Extract the [x, y] coordinate from the center of the cell holding the provided text.  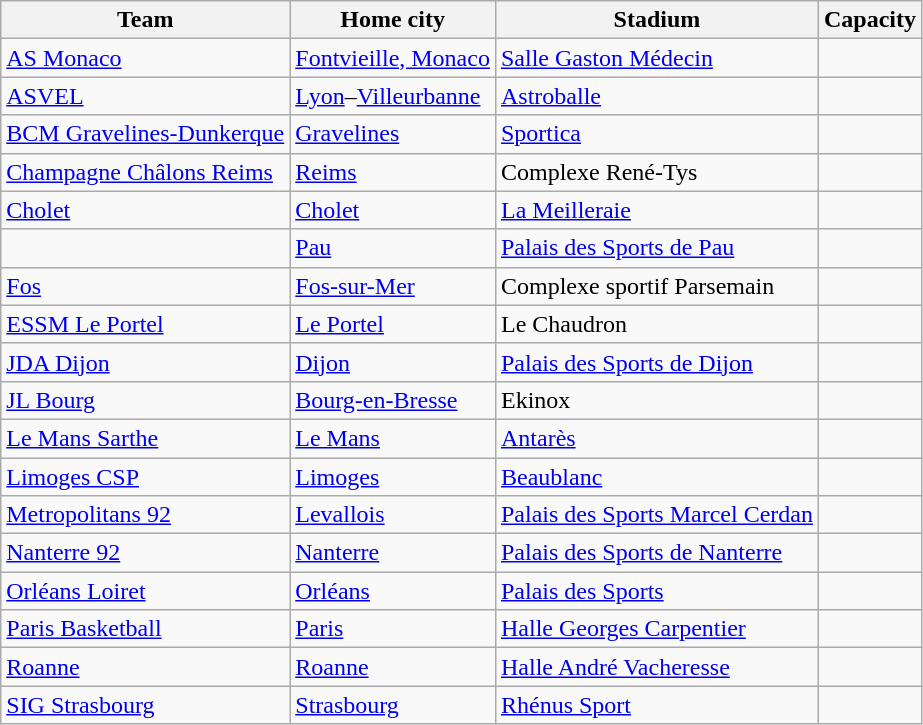
Beaublanc [656, 477]
Fos-sur-Mer [393, 286]
Nanterre [393, 553]
Orléans Loiret [146, 591]
Palais des Sports de Nanterre [656, 553]
Levallois [393, 515]
Rhénus Sport [656, 705]
Palais des Sports Marcel Cerdan [656, 515]
Astroballe [656, 96]
Ekinox [656, 400]
Nanterre 92 [146, 553]
Bourg-en-Bresse [393, 400]
Le Mans Sarthe [146, 438]
La Meilleraie [656, 210]
Palais des Sports [656, 591]
Sportica [656, 134]
Pau [393, 248]
ASVEL [146, 96]
Halle Georges Carpentier [656, 629]
Paris Basketball [146, 629]
JL Bourg [146, 400]
Le Portel [393, 324]
Home city [393, 20]
ESSM Le Portel [146, 324]
SIG Strasbourg [146, 705]
Fontvieille, Monaco [393, 58]
Lyon–Villeurbanne [393, 96]
Orléans [393, 591]
Gravelines [393, 134]
Palais des Sports de Dijon [656, 362]
Complexe sportif Parsemain [656, 286]
Strasbourg [393, 705]
Stadium [656, 20]
Reims [393, 172]
Champagne Châlons Reims [146, 172]
Palais des Sports de Pau [656, 248]
Salle Gaston Médecin [656, 58]
Capacity [870, 20]
Complexe René-Tys [656, 172]
Metropolitans 92 [146, 515]
Halle André Vacheresse [656, 667]
AS Monaco [146, 58]
BCM Gravelines-Dunkerque [146, 134]
Paris [393, 629]
Le Chaudron [656, 324]
Antarès [656, 438]
Team [146, 20]
JDA Dijon [146, 362]
Limoges CSP [146, 477]
Dijon [393, 362]
Le Mans [393, 438]
Limoges [393, 477]
Fos [146, 286]
